Capture the cell that displays the provided text and extract its [X, Y] central coordinate. 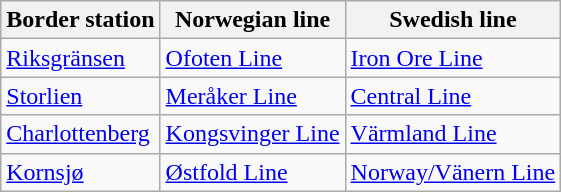
Storlien [80, 96]
Kongsvinger Line [252, 134]
Värmland Line [453, 134]
Norway/Vänern Line [453, 172]
Central Line [453, 96]
Iron Ore Line [453, 58]
Charlottenberg [80, 134]
Swedish line [453, 20]
Meråker Line [252, 96]
Riksgränsen [80, 58]
Norwegian line [252, 20]
Kornsjø [80, 172]
Ofoten Line [252, 58]
Østfold Line [252, 172]
Border station [80, 20]
